Search for the cell housing the specified text and yield its (X, Y) center coordinate. 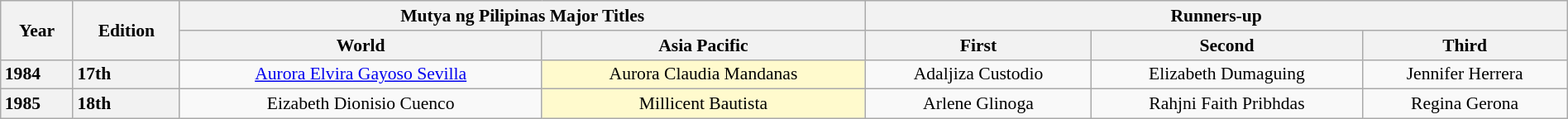
Millicent Bautista (703, 104)
Aurora Elvira Gayoso Sevilla (361, 74)
Aurora Claudia Mandanas (703, 74)
Adaljiza Custodio (978, 74)
Jennifer Herrera (1465, 74)
Asia Pacific (703, 45)
1985 (37, 104)
Runners-up (1216, 16)
Second (1227, 45)
Third (1465, 45)
Arlene Glinoga (978, 104)
17th (126, 74)
First (978, 45)
Rahjni Faith Pribhdas (1227, 104)
Eizabeth Dionisio Cuenco (361, 104)
18th (126, 104)
Regina Gerona (1465, 104)
Edition (126, 30)
Year (37, 30)
Mutya ng Pilipinas Major Titles (523, 16)
Elizabeth Dumaguing (1227, 74)
1984 (37, 74)
World (361, 45)
